Return [x, y] of the center of cell containing provided text 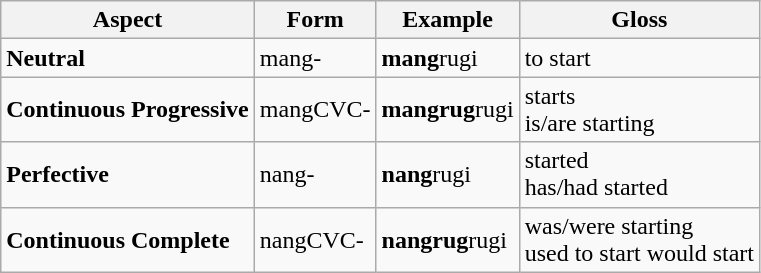
Neutral [128, 58]
nang- [315, 174]
Perfective [128, 174]
Gloss [639, 20]
nangCVC- [315, 240]
nangrugrugi [448, 240]
Continuous Progressive [128, 110]
to start [639, 58]
Form [315, 20]
Aspect [128, 20]
mangCVC- [315, 110]
mangrugi [448, 58]
nangrugi [448, 174]
was/were startingused to start would start [639, 240]
startsis/are starting [639, 110]
Example [448, 20]
mangrugrugi [448, 110]
startedhas/had started [639, 174]
mang- [315, 58]
Continuous Complete [128, 240]
